Scan for the cell matching the given text and deliver its (X, Y) coordinate at center. 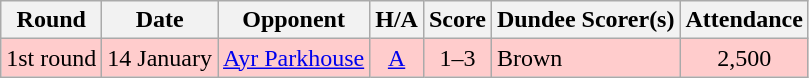
1st round (52, 58)
Ayr Parkhouse (294, 58)
14 January (160, 58)
Date (160, 20)
Round (52, 20)
Opponent (294, 20)
1–3 (457, 58)
2,500 (744, 58)
H/A (397, 20)
Attendance (744, 20)
Brown (586, 58)
Score (457, 20)
Dundee Scorer(s) (586, 20)
A (397, 58)
